For the text-containing cell, return its midpoint in (X, Y) coordinate format. 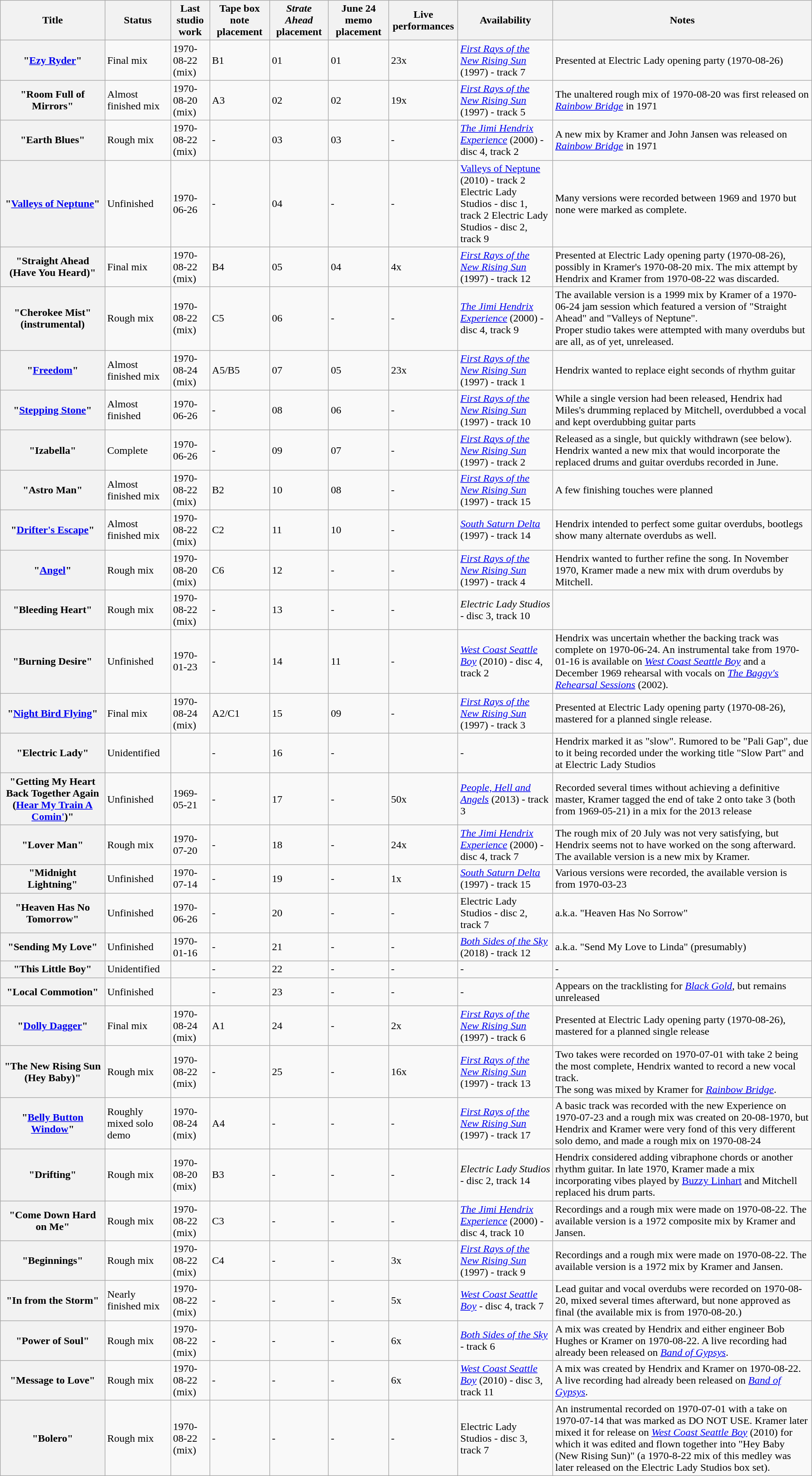
First Rays of the New Rising Sun (1997) - track 12 (506, 267)
Nearly finished mix (138, 1301)
B2 (239, 490)
Presented at Electric Lady opening party (1970-08-26) (682, 60)
"Beginnings" (53, 1261)
Status (138, 20)
Recordings and a rough mix were made on 1970-08-22. The available version is a 1972 mix by Kramer and Jansen. (682, 1261)
First Rays of the New Rising Sun (1997) - track 10 (506, 410)
Complete (138, 450)
25 (299, 1072)
22 (299, 969)
"This Little Boy" (53, 969)
The Jimi Hendrix Experience (2000) - disc 4, track 2 (506, 140)
Recordings and a rough mix were made on 1970-08-22. The available version is a 1972 composite mix by Kramer and Jansen. (682, 1221)
First Rays of the New Rising Sun (1997) - track 7 (506, 60)
A few finishing touches were planned (682, 490)
Both Sides of the Sky (2018) - track 12 (506, 947)
1x (423, 879)
Almost finished (138, 410)
1969-05-21 (190, 799)
"Come Down Hard on Me" (53, 1221)
24x (423, 845)
Strate Ahead placement (299, 20)
Presented at Electric Lady opening party (1970-08-26), mastered for a planned single release (682, 1026)
First Rays of the New Rising Sun (1997) - track 17 (506, 1123)
Presented at Electric Lady opening party (1970-08-26), mastered for a planned single release. (682, 713)
"Message to Love" (53, 1381)
C4 (239, 1261)
South Saturn Delta (1997) - track 15 (506, 879)
A4 (239, 1123)
A5/B5 (239, 370)
Title (53, 20)
21 (299, 947)
"Freedom" (53, 370)
A mix was created by Hendrix and either engineer Bob Hughes or Kramer on 1970-08-22. A live recording had already been released on Band of Gypsys. (682, 1341)
"Straight Ahead (Have You Heard)" (53, 267)
20 (299, 913)
Hendrix wanted to further refine the song. In November 1970, Kramer made a new mix with drum overdubs by Mitchell. (682, 570)
4x (423, 267)
A new mix by Kramer and John Jansen was released on Rainbow Bridge in 1971 (682, 140)
Hendrix intended to perfect some guitar overdubs, bootlegs show many alternate overdubs as well. (682, 530)
Tape box note placement (239, 20)
"Getting My Heart Back Together Again (Hear My Train A Comin')" (53, 799)
"Sending My Love" (53, 947)
"Cherokee Mist" (instrumental) (53, 318)
A3 (239, 100)
A mix was created by Hendrix and Kramer on 1970-08-22. A live recording had already been released on Band of Gypsys. (682, 1381)
South Saturn Delta (1997) - track 14 (506, 530)
First Rays of the New Rising Sun (1997) - track 3 (506, 713)
"Local Commotion" (53, 992)
West Coast Seattle Boy (2010) - disc 4, track 2 (506, 662)
"Midnight Lightning" (53, 879)
"Earth Blues" (53, 140)
5x (423, 1301)
Electric Lady Studios - disc 3, track 7 (506, 1438)
The Jimi Hendrix Experience (2000) - disc 4, track 7 (506, 845)
C2 (239, 530)
"Burning Desire" (53, 662)
Valleys of Neptune (2010) - track 2Electric Lady Studios - disc 1, track 2 Electric Lady Studios - disc 2, track 9 (506, 203)
"Room Full of Mirrors" (53, 100)
19x (423, 100)
13 (299, 610)
Electric Lady Studios - disc 2, track 7 (506, 913)
The unaltered rough mix of 1970-08-20 was first released on Rainbow Bridge in 1971 (682, 100)
a.k.a. "Heaven Has No Sorrow" (682, 913)
Last studio work (190, 20)
a.k.a. "Send My Love to Linda" (presumably) (682, 947)
First Rays of the New Rising Sun (1997) - track 1 (506, 370)
C6 (239, 570)
"Drifting" (53, 1175)
"Electric Lady" (53, 753)
14 (299, 662)
A1 (239, 1026)
"Valleys of Neptune" (53, 203)
"Drifter's Escape" (53, 530)
Live performances (423, 20)
"Power of Soul" (53, 1341)
3x (423, 1261)
B3 (239, 1175)
B1 (239, 60)
First Rays of the New Rising Sun (1997) - track 6 (506, 1026)
Electric Lady Studios - disc 3, track 10 (506, 610)
The Jimi Hendrix Experience (2000) - disc 4, track 10 (506, 1221)
Appears on the tracklisting for Black Gold, but remains unreleased (682, 992)
First Rays of the New Rising Sun (1997) - track 15 (506, 490)
18 (299, 845)
People, Hell and Angels (2013) - track 3 (506, 799)
"Bolero" (53, 1438)
"Dolly Dagger" (53, 1026)
2x (423, 1026)
1970-07-14 (190, 879)
Notes (682, 20)
"The New Rising Sun (Hey Baby)" (53, 1072)
First Rays of the New Rising Sun (1997) - track 13 (506, 1072)
Hendrix marked it as "slow". Rumored to be "Pali Gap", due to it being recorded under the working title "Slow Part" and at Electric Lady Studios (682, 753)
1970-07-20 (190, 845)
While a single version had been released, Hendrix had Miles's drumming replaced by Mitchell, overdubbed a vocal and kept overdubbing guitar parts (682, 410)
First Rays of the New Rising Sun (1997) - track 4 (506, 570)
16x (423, 1072)
June 24 memo placement (358, 20)
12 (299, 570)
"Heaven Has No Tomorrow" (53, 913)
Hendrix wanted to replace eight seconds of rhythm guitar (682, 370)
50x (423, 799)
First Rays of the New Rising Sun (1997) - track 9 (506, 1261)
23 (299, 992)
Many versions were recorded between 1969 and 1970 but none were marked as complete. (682, 203)
"Izabella" (53, 450)
West Coast Seattle Boy (2010) - disc 3, track 11 (506, 1381)
1970-01-23 (190, 662)
"Night Bird Flying" (53, 713)
17 (299, 799)
Electric Lady Studios - disc 2, track 14 (506, 1175)
C3 (239, 1221)
"In from the Storm" (53, 1301)
Roughly mixed solo demo (138, 1123)
B4 (239, 267)
"Angel" (53, 570)
The Jimi Hendrix Experience (2000) - disc 4, track 9 (506, 318)
19 (299, 879)
15 (299, 713)
"Ezy Ryder" (53, 60)
West Coast Seattle Boy - disc 4, track 7 (506, 1301)
24 (299, 1026)
1970-01-16 (190, 947)
"Stepping Stone" (53, 410)
Availability (506, 20)
Both Sides of the Sky - track 6 (506, 1341)
First Rays of the New Rising Sun (1997) - track 5 (506, 100)
"Lover Man" (53, 845)
"Belly Button Window" (53, 1123)
"Bleeding Heart" (53, 610)
16 (299, 753)
First Rays of the New Rising Sun (1997) - track 2 (506, 450)
A2/C1 (239, 713)
"Astro Man" (53, 490)
Various versions were recorded, the available version is from 1970-03-23 (682, 879)
C5 (239, 318)
